Search for the cell housing the specified text and yield its (x, y) center coordinate. 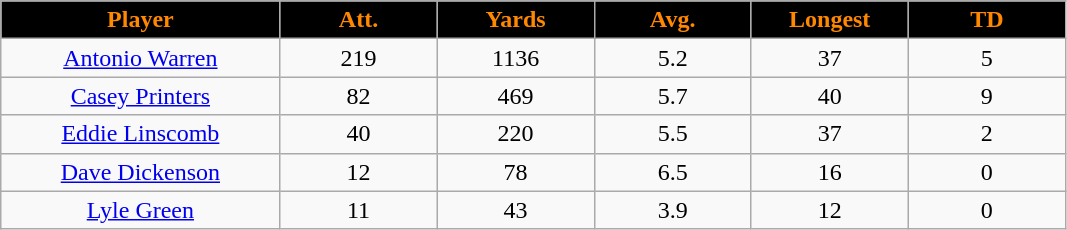
Yards (516, 20)
1136 (516, 58)
Avg. (672, 20)
16 (830, 172)
Eddie Linscomb (140, 134)
5.2 (672, 58)
78 (516, 172)
Player (140, 20)
11 (358, 210)
5.7 (672, 96)
5.5 (672, 134)
5 (986, 58)
3.9 (672, 210)
82 (358, 96)
219 (358, 58)
Casey Printers (140, 96)
2 (986, 134)
220 (516, 134)
Dave Dickenson (140, 172)
Longest (830, 20)
TD (986, 20)
9 (986, 96)
6.5 (672, 172)
43 (516, 210)
Lyle Green (140, 210)
Att. (358, 20)
469 (516, 96)
Antonio Warren (140, 58)
